Pinpoint the cell where the given text exists, returning its [x, y] midpoint coordinate. 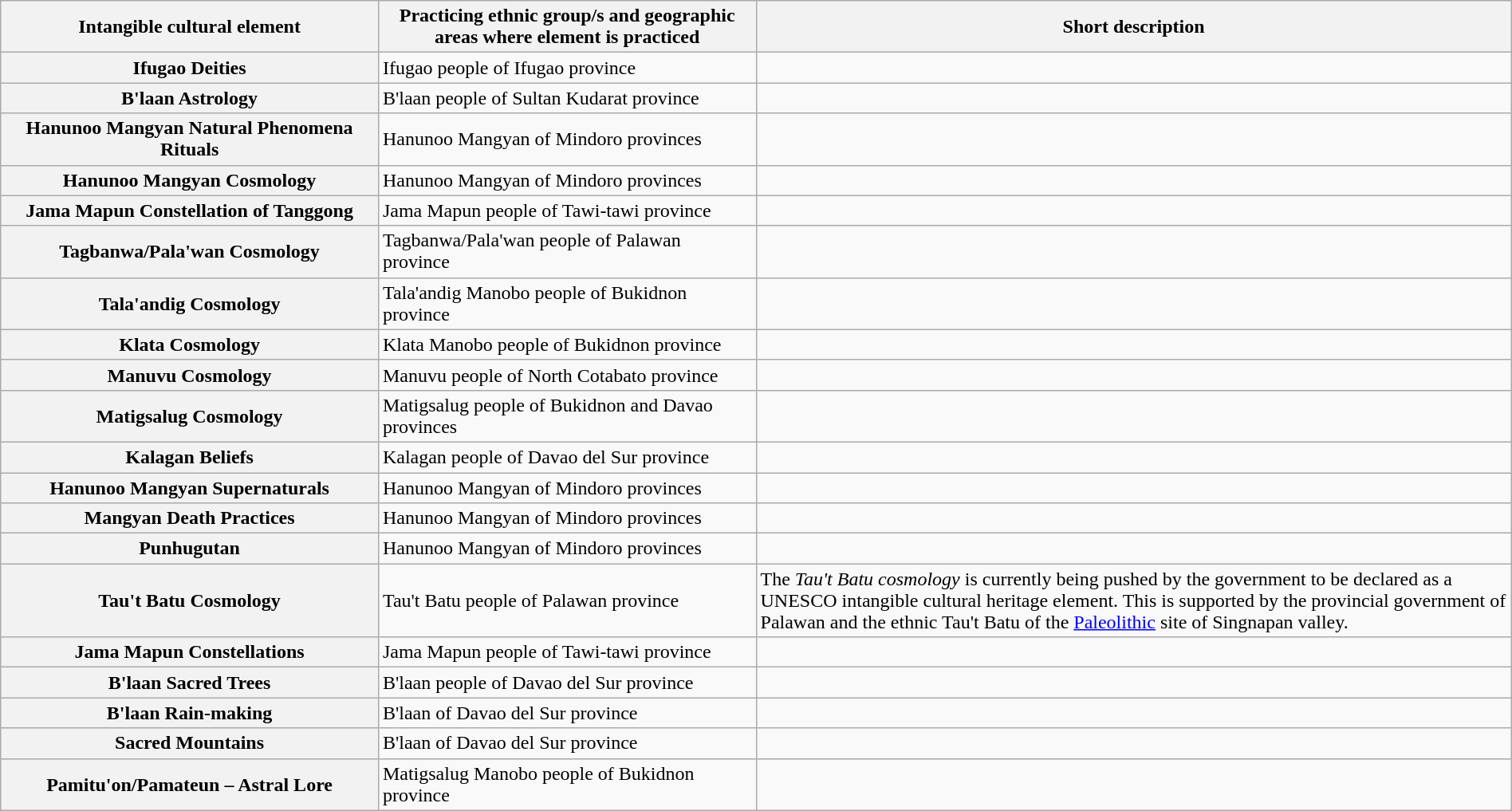
Intangible cultural element [190, 27]
B'laan Sacred Trees [190, 683]
B'laan Rain-making [190, 713]
Matigsalug Manobo people of Bukidnon province [567, 785]
Sacred Mountains [190, 743]
Tau't Batu Cosmology [190, 600]
Pamitu'on/Pamateun – Astral Lore [190, 785]
B'laan people of Sultan Kudarat province [567, 98]
Klata Manobo people of Bukidnon province [567, 344]
B'laan people of Davao del Sur province [567, 683]
Tagbanwa/Pala'wan Cosmology [190, 252]
Punhugutan [190, 549]
Matigsalug Cosmology [190, 416]
Klata Cosmology [190, 344]
Jama Mapun Constellation of Tanggong [190, 211]
Ifugao people of Ifugao province [567, 68]
Tala'andig Cosmology [190, 303]
Manuvu Cosmology [190, 375]
Mangyan Death Practices [190, 518]
Hanunoo Mangyan Natural Phenomena Rituals [190, 139]
Tala'andig Manobo people of Bukidnon province [567, 303]
Kalagan Beliefs [190, 457]
Kalagan people of Davao del Sur province [567, 457]
Tagbanwa/Pala'wan people of Palawan province [567, 252]
Short description [1134, 27]
Practicing ethnic group/s and geographic areas where element is practiced [567, 27]
Hanunoo Mangyan Cosmology [190, 180]
Manuvu people of North Cotabato province [567, 375]
Tau't Batu people of Palawan province [567, 600]
Jama Mapun Constellations [190, 652]
Matigsalug people of Bukidnon and Davao provinces [567, 416]
Hanunoo Mangyan Supernaturals [190, 487]
Ifugao Deities [190, 68]
B'laan Astrology [190, 98]
